Provide the [X, Y] coordinate of the cell's center where the given text is located.  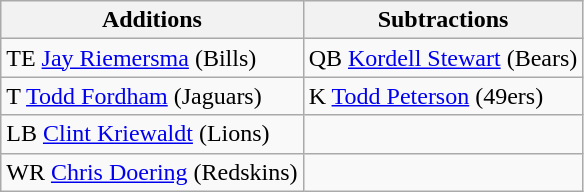
TE Jay Riemersma (Bills) [152, 58]
K Todd Peterson (49ers) [443, 96]
Additions [152, 20]
T Todd Fordham (Jaguars) [152, 96]
QB Kordell Stewart (Bears) [443, 58]
Subtractions [443, 20]
LB Clint Kriewaldt (Lions) [152, 134]
WR Chris Doering (Redskins) [152, 172]
